Identify which cell holds the provided text, then report its [x, y] central coordinate. 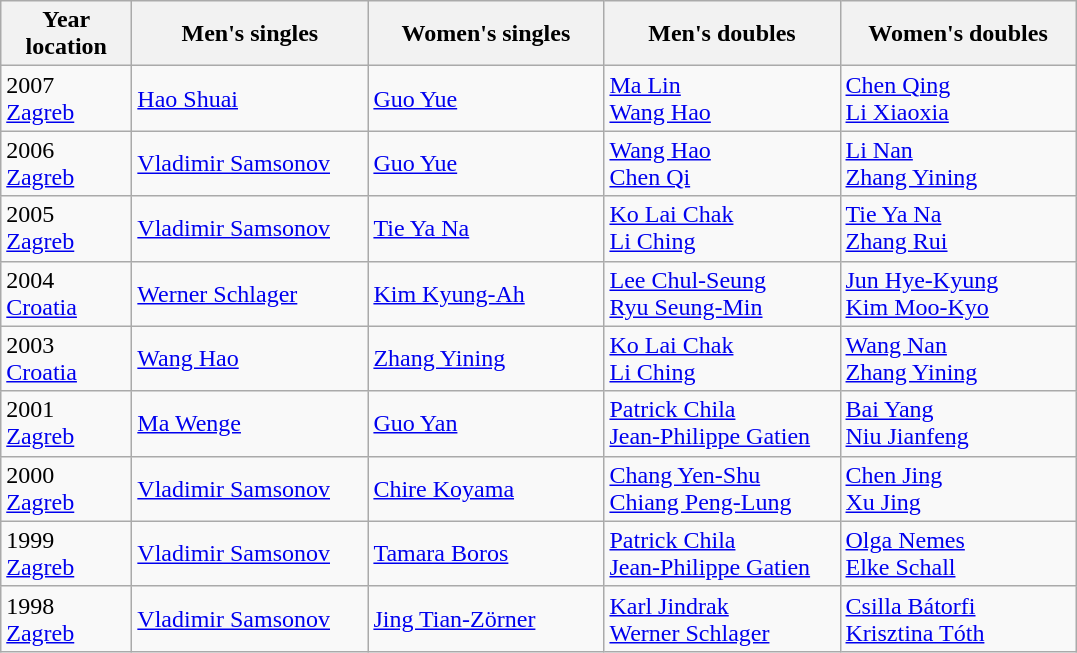
Wang Hao Chen Qi [722, 164]
Olga Nemes Elke Schall [958, 554]
Tamara Boros [486, 554]
Chen Jing Xu Jing [958, 488]
Jun Hye-Kyung Kim Moo-Kyo [958, 294]
Guo Yan [486, 424]
Tie Ya Na Zhang Rui [958, 228]
Csilla Bátorfi Krisztina Tóth [958, 618]
Jing Tian-Zörner [486, 618]
Kim Kyung-Ah [486, 294]
Chang Yen-Shu Chiang Peng-Lung [722, 488]
Chen Qing Li Xiaoxia [958, 98]
Men's singles [250, 34]
1998 Zagreb [66, 618]
Ma Wenge [250, 424]
Men's doubles [722, 34]
Li Nan Zhang Yining [958, 164]
Women's singles [486, 34]
Women's doubles [958, 34]
Hao Shuai [250, 98]
Wang Nan Zhang Yining [958, 358]
2007 Zagreb [66, 98]
Zhang Yining [486, 358]
2005 Zagreb [66, 228]
Tie Ya Na [486, 228]
Wang Hao [250, 358]
Karl Jindrak Werner Schlager [722, 618]
Lee Chul-Seung Ryu Seung-Min [722, 294]
Bai Yang Niu Jianfeng [958, 424]
1999 Zagreb [66, 554]
Year location [66, 34]
Werner Schlager [250, 294]
Chire Koyama [486, 488]
2006 Zagreb [66, 164]
2003 Croatia [66, 358]
Ma Lin Wang Hao [722, 98]
2004 Croatia [66, 294]
2001 Zagreb [66, 424]
2000 Zagreb [66, 488]
